For the text-containing cell, return its midpoint in (x, y) coordinate format. 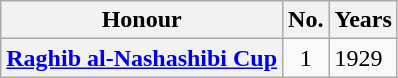
1 (306, 58)
No. (306, 20)
Honour (142, 20)
Raghib al-Nashashibi Cup (142, 58)
1929 (363, 58)
Years (363, 20)
